Return the [X, Y] coordinate for the center point of the cell that contains the specified text.  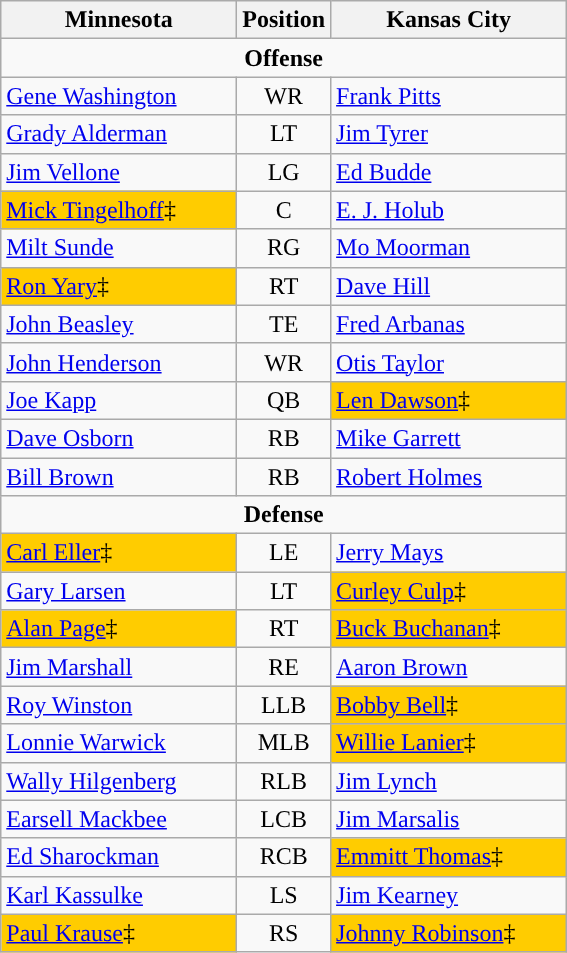
RS [284, 933]
Earsell Mackbee [119, 819]
LLB [284, 705]
Wally Hilgenberg [119, 781]
MLB [284, 743]
Ed Budde [449, 172]
RG [284, 248]
Jerry Mays [449, 553]
Kansas City [449, 20]
Ron Yary‡ [119, 286]
Curley Culp‡ [449, 591]
Bill Brown [119, 477]
Jim Kearney [449, 895]
Mo Moorman [449, 248]
Johnny Robinson‡ [449, 933]
C [284, 210]
RCB [284, 857]
Alan Page‡ [119, 629]
Jim Lynch [449, 781]
Jim Vellone [119, 172]
LCB [284, 819]
E. J. Holub [449, 210]
Otis Taylor [449, 362]
Len Dawson‡ [449, 400]
LE [284, 553]
John Henderson [119, 362]
Emmitt Thomas‡ [449, 857]
LS [284, 895]
Karl Kassulke [119, 895]
Buck Buchanan‡ [449, 629]
Ed Sharockman [119, 857]
Lonnie Warwick [119, 743]
Paul Krause‡ [119, 933]
Defense [284, 515]
Gene Washington [119, 96]
TE [284, 324]
Mike Garrett [449, 438]
Jim Marsalis [449, 819]
Mick Tingelhoff‡ [119, 210]
RLB [284, 781]
Robert Holmes [449, 477]
John Beasley [119, 324]
Willie Lanier‡ [449, 743]
Dave Hill [449, 286]
Milt Sunde [119, 248]
Jim Tyrer [449, 134]
RE [284, 667]
Grady Alderman [119, 134]
QB [284, 400]
Carl Eller‡ [119, 553]
Jim Marshall [119, 667]
Position [284, 20]
Offense [284, 58]
Frank Pitts [449, 96]
Gary Larsen [119, 591]
Minnesota [119, 20]
Bobby Bell‡ [449, 705]
Aaron Brown [449, 667]
Roy Winston [119, 705]
LG [284, 172]
Fred Arbanas [449, 324]
Dave Osborn [119, 438]
Joe Kapp [119, 400]
